Locate the cell with the specified text and output its [X, Y] center coordinate. 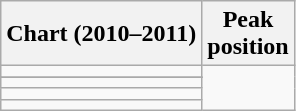
Chart (2010–2011) [102, 34]
Peak position [248, 34]
